For the text-containing cell, return its midpoint in [x, y] coordinate format. 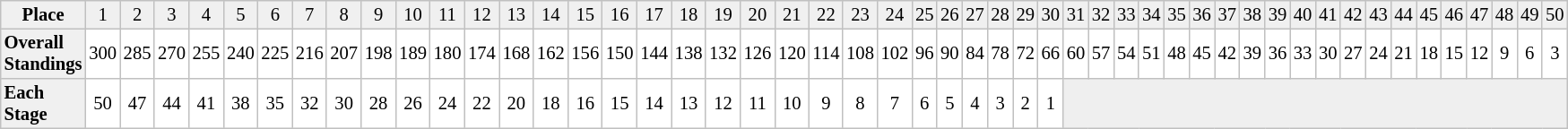
84 [975, 54]
23 [860, 14]
90 [949, 54]
300 [102, 54]
25 [924, 14]
120 [792, 54]
270 [171, 54]
43 [1378, 14]
240 [240, 54]
34 [1151, 14]
216 [309, 54]
49 [1529, 14]
138 [689, 54]
37 [1227, 14]
29 [1026, 14]
108 [860, 54]
198 [378, 54]
57 [1101, 54]
144 [654, 54]
Overall Standings [43, 54]
Each Stage [43, 104]
40 [1303, 14]
156 [585, 54]
189 [412, 54]
60 [1076, 54]
66 [1051, 54]
180 [447, 54]
126 [758, 54]
102 [895, 54]
51 [1151, 54]
114 [827, 54]
174 [481, 54]
285 [137, 54]
132 [723, 54]
207 [343, 54]
225 [275, 54]
96 [924, 54]
72 [1026, 54]
17 [654, 14]
19 [723, 14]
Place [43, 14]
168 [516, 54]
162 [550, 54]
150 [619, 54]
46 [1454, 14]
31 [1076, 14]
54 [1126, 54]
255 [206, 54]
78 [1001, 54]
